Pinpoint the cell where the given text exists, returning its [X, Y] midpoint coordinate. 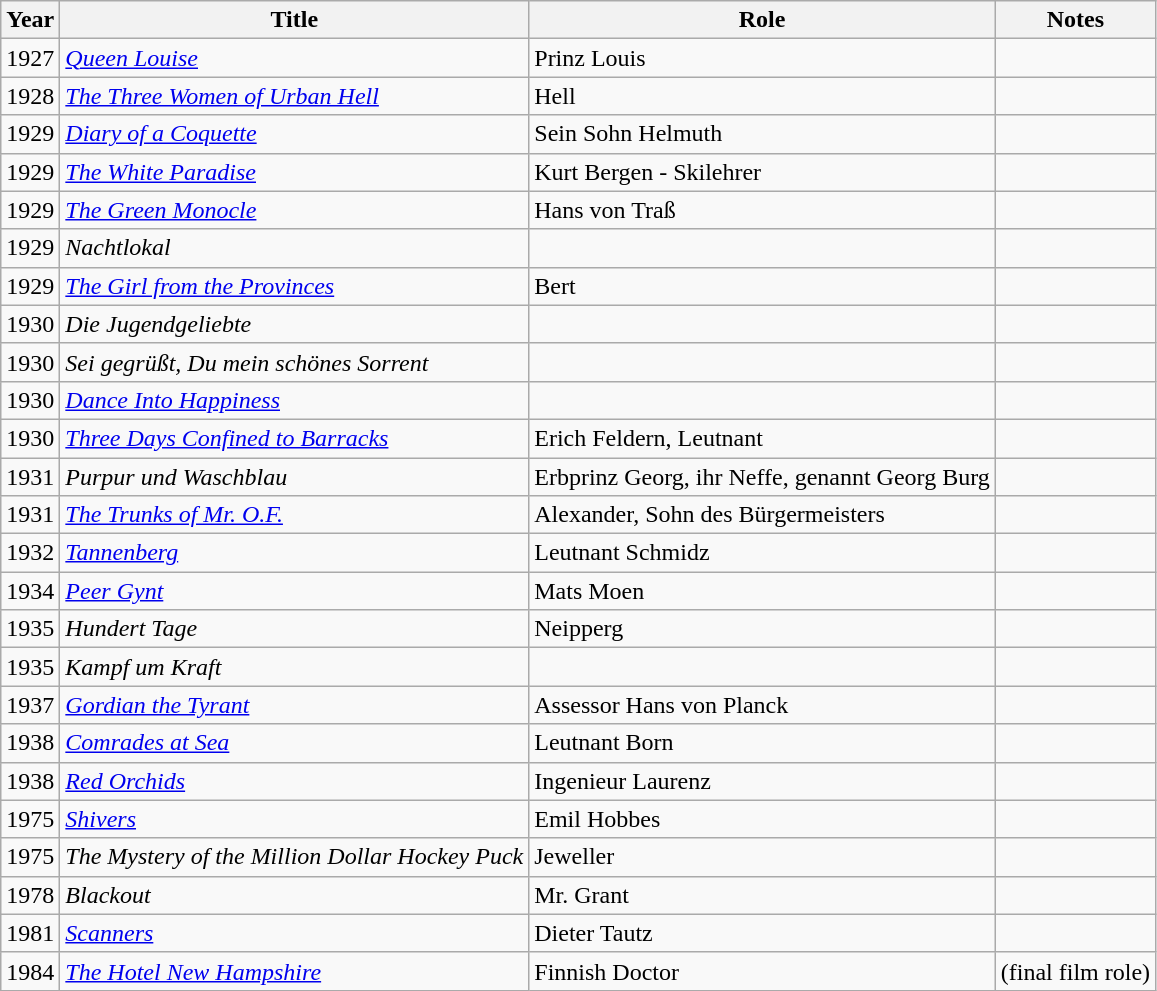
1984 [30, 971]
1937 [30, 705]
Red Orchids [294, 781]
Kurt Bergen - Skilehrer [762, 172]
Kampf um Kraft [294, 667]
Hans von Traß [762, 210]
The Mystery of the Million Dollar Hockey Puck [294, 857]
Role [762, 20]
The Trunks of Mr. O.F. [294, 515]
Leutnant Born [762, 743]
Leutnant Schmidz [762, 553]
Hundert Tage [294, 629]
Emil Hobbes [762, 819]
The Green Monocle [294, 210]
The White Paradise [294, 172]
Prinz Louis [762, 58]
Mr. Grant [762, 895]
The Hotel New Hampshire [294, 971]
Ingenieur Laurenz [762, 781]
Comrades at Sea [294, 743]
Gordian the Tyrant [294, 705]
1927 [30, 58]
Dance Into Happiness [294, 400]
1928 [30, 96]
Title [294, 20]
1978 [30, 895]
Diary of a Coquette [294, 134]
Nachtlokal [294, 248]
Sei gegrüßt, Du mein schönes Sorrent [294, 362]
Die Jugendgeliebte [294, 324]
1981 [30, 933]
Assessor Hans von Planck [762, 705]
Mats Moen [762, 591]
Year [30, 20]
The Girl from the Provinces [294, 286]
1934 [30, 591]
Three Days Confined to Barracks [294, 438]
Finnish Doctor [762, 971]
Alexander, Sohn des Bürgermeisters [762, 515]
Hell [762, 96]
1932 [30, 553]
Erbprinz Georg, ihr Neffe, genannt Georg Burg [762, 477]
Sein Sohn Helmuth [762, 134]
The Three Women of Urban Hell [294, 96]
Peer Gynt [294, 591]
Bert [762, 286]
Scanners [294, 933]
Jeweller [762, 857]
Neipperg [762, 629]
Notes [1075, 20]
Erich Feldern, Leutnant [762, 438]
Blackout [294, 895]
Tannenberg [294, 553]
(final film role) [1075, 971]
Shivers [294, 819]
Purpur und Waschblau [294, 477]
Dieter Tautz [762, 933]
Queen Louise [294, 58]
